Provide the [X, Y] coordinate of the cell's center where the given text is located.  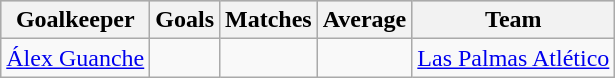
Average [364, 20]
Matches [269, 20]
Las Palmas Atlético [514, 58]
Goals [185, 20]
Álex Guanche [76, 58]
Team [514, 20]
Goalkeeper [76, 20]
